Capture the cell that displays the provided text and extract its [X, Y] central coordinate. 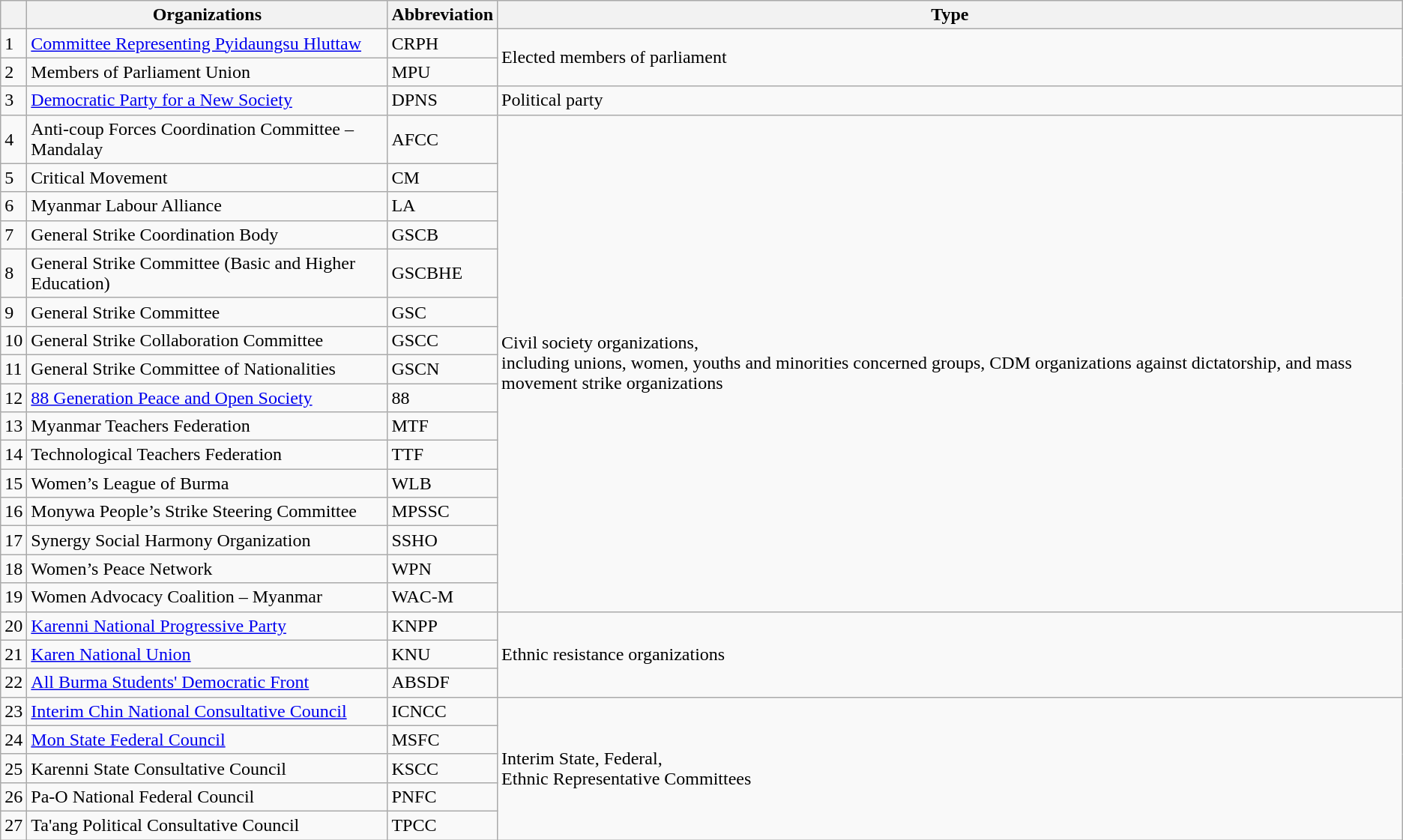
Abbreviation [442, 15]
26 [13, 797]
Critical Movement [207, 178]
14 [13, 455]
Anti-coup Forces Coordination Committee – Mandalay [207, 139]
Karen National Union [207, 654]
Elected members of parliament [950, 58]
General Strike Committee of Nationalities [207, 369]
18 [13, 569]
Women’s Peace Network [207, 569]
24 [13, 740]
9 [13, 312]
ICNCC [442, 711]
General Strike Collaboration Committee [207, 340]
Women’s League of Burma [207, 483]
15 [13, 483]
PNFC [442, 797]
13 [13, 426]
WPN [442, 569]
10 [13, 340]
CRPH [442, 43]
Political party [950, 100]
KNU [442, 654]
88 [442, 398]
All Burma Students' Democratic Front [207, 683]
Interim Chin National Consultative Council [207, 711]
2 [13, 72]
20 [13, 626]
General Strike Committee [207, 312]
Women Advocacy Coalition – Myanmar [207, 597]
Technological Teachers Federation [207, 455]
GSCN [442, 369]
Ethnic resistance organizations [950, 654]
4 [13, 139]
LA [442, 206]
Mon State Federal Council [207, 740]
SSHO [442, 540]
MPSSC [442, 512]
Pa-O National Federal Council [207, 797]
ABSDF [442, 683]
KSCC [442, 768]
6 [13, 206]
MSFC [442, 740]
Karenni State Consultative Council [207, 768]
Type [950, 15]
General Strike Committee (Basic and Higher Education) [207, 273]
Karenni National Progressive Party [207, 626]
23 [13, 711]
1 [13, 43]
11 [13, 369]
5 [13, 178]
27 [13, 825]
Myanmar Teachers Federation [207, 426]
17 [13, 540]
Organizations [207, 15]
Committee Representing Pyidaungsu Hluttaw [207, 43]
Democratic Party for a New Society [207, 100]
KNPP [442, 626]
GSCBHE [442, 273]
12 [13, 398]
19 [13, 597]
MPU [442, 72]
General Strike Coordination Body [207, 235]
22 [13, 683]
GSCB [442, 235]
8 [13, 273]
TTF [442, 455]
88 Generation Peace and Open Society [207, 398]
21 [13, 654]
GSCC [442, 340]
AFCC [442, 139]
Interim State, Federal,Ethnic Representative Committees [950, 768]
WLB [442, 483]
7 [13, 235]
WAC-M [442, 597]
TPCC [442, 825]
CM [442, 178]
MTF [442, 426]
25 [13, 768]
GSC [442, 312]
Synergy Social Harmony Organization [207, 540]
DPNS [442, 100]
Ta'ang Political Consultative Council [207, 825]
16 [13, 512]
3 [13, 100]
Members of Parliament Union [207, 72]
Myanmar Labour Alliance [207, 206]
Monywa People’s Strike Steering Committee [207, 512]
